Find where the given text appears and provide that cell's center as (X, Y) coordinate. 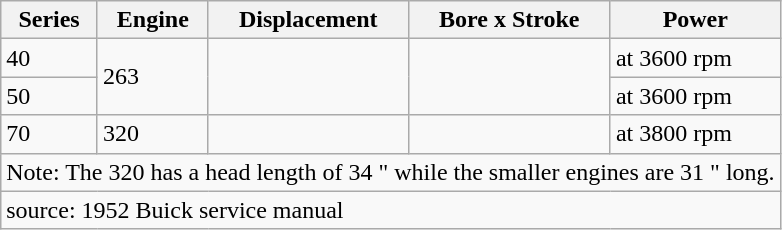
source: 1952 Buick service manual (390, 210)
at 3800 rpm (695, 134)
Bore x Stroke (509, 20)
263 (152, 77)
70 (50, 134)
Displacement (308, 20)
Series (50, 20)
320 (152, 134)
50 (50, 96)
Note: The 320 has a head length of 34 " while the smaller engines are 31 " long. (390, 172)
40 (50, 58)
Power (695, 20)
Engine (152, 20)
